Extract the (X, Y) coordinate from the center of the cell holding the provided text.  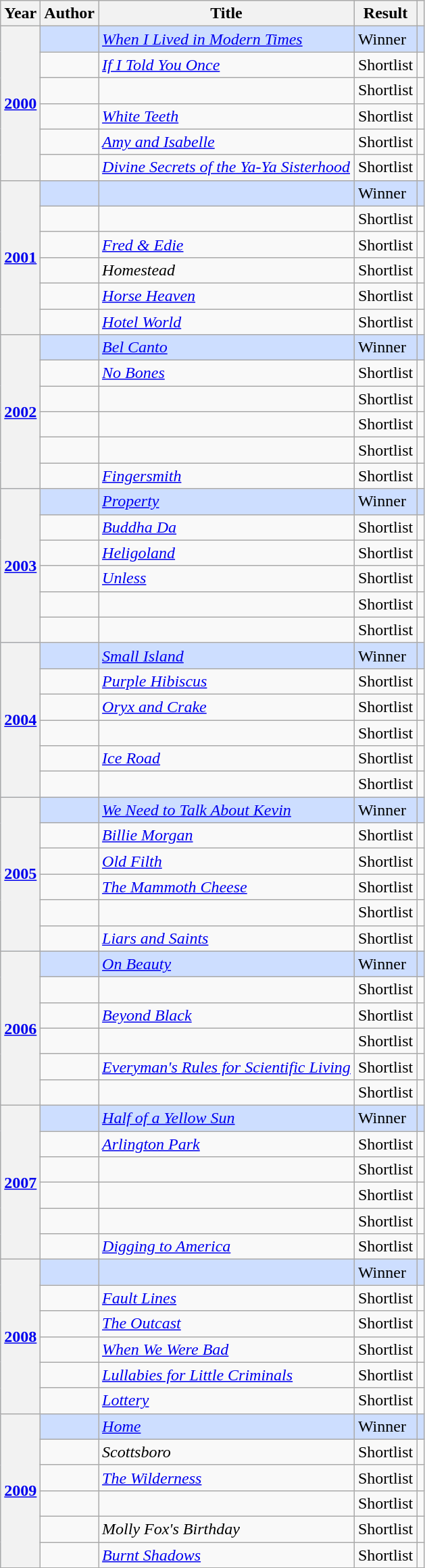
When We Were Bad (227, 1349)
Horse Heaven (227, 296)
When I Lived in Modern Times (227, 39)
Fred & Edie (227, 244)
If I Told You Once (227, 65)
Billie Morgan (227, 836)
Scottsboro (227, 1452)
Purple Hibiscus (227, 681)
No Bones (227, 373)
Beyond Black (227, 1015)
Property (227, 502)
Half of a Yellow Sun (227, 1118)
Buddha Da (227, 527)
Home (227, 1426)
Digging to America (227, 1247)
On Beauty (227, 964)
Liars and Saints (227, 938)
Amy and Isabelle (227, 142)
Arlington Park (227, 1144)
2004 (20, 720)
Molly Fox's Birthday (227, 1529)
2006 (20, 1028)
The Wilderness (227, 1478)
White Teeth (227, 116)
2000 (20, 103)
2002 (20, 412)
Year (20, 13)
Small Island (227, 655)
Fault Lines (227, 1298)
We Need to Talk About Kevin (227, 810)
Lullabies for Little Criminals (227, 1375)
Everyman's Rules for Scientific Living (227, 1066)
Unless (227, 578)
Hotel World (227, 322)
The Mammoth Cheese (227, 887)
The Outcast (227, 1324)
Divine Secrets of the Ya-Ya Sisterhood (227, 167)
Bel Canto (227, 348)
Oryx and Crake (227, 707)
Fingersmith (227, 476)
Homestead (227, 270)
Ice Road (227, 759)
2001 (20, 257)
2009 (20, 1490)
2005 (20, 874)
Title (227, 13)
Heligoland (227, 553)
Author (70, 13)
2008 (20, 1336)
Burnt Shadows (227, 1555)
Lottery (227, 1401)
2007 (20, 1182)
Old Filth (227, 861)
Result (385, 13)
2003 (20, 566)
